Determine the (x, y) coordinate at the center of the cell enclosing the given text.  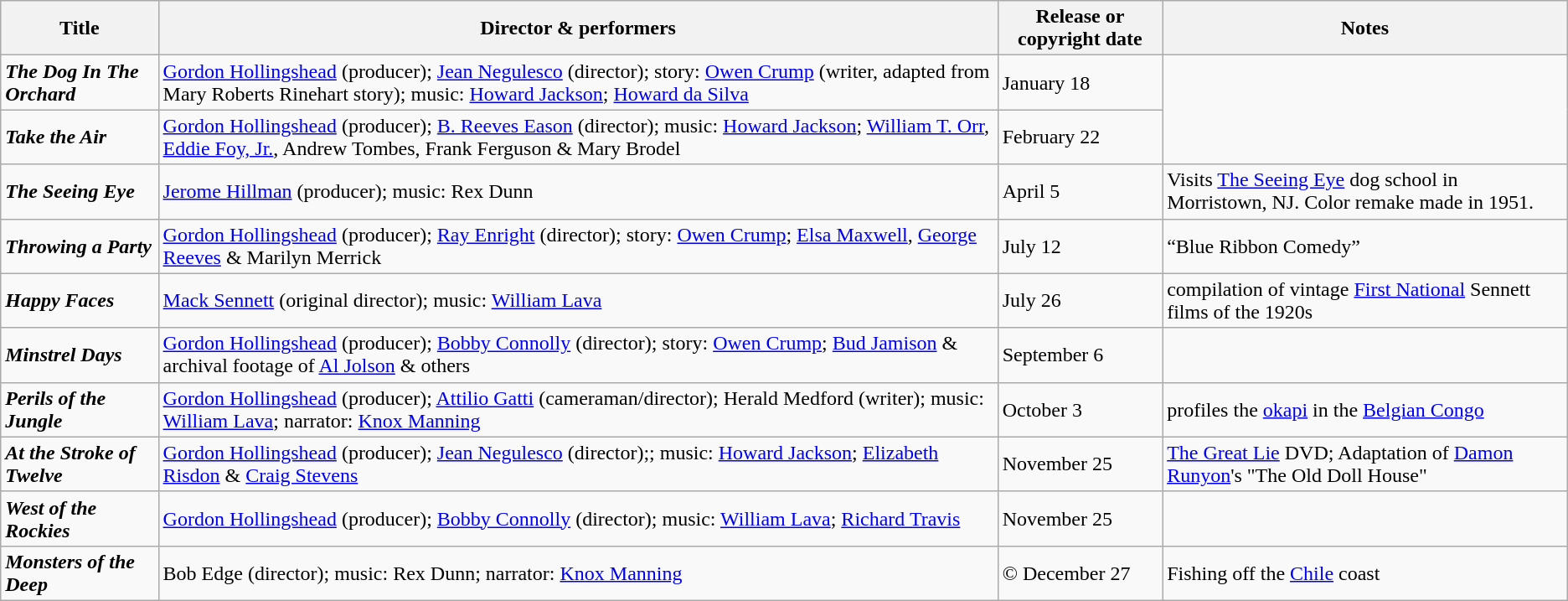
The Dog In The Orchard (80, 82)
The Great Lie DVD; Adaptation of Damon Runyon's "The Old Doll House" (1365, 464)
West of the Rockies (80, 518)
October 3 (1080, 409)
Gordon Hollingshead (producer); Bobby Connolly (director); story: Owen Crump; Bud Jamison & archival footage of Al Jolson & others (578, 355)
Visits The Seeing Eye dog school in Morristown, NJ. Color remake made in 1951. (1365, 191)
Minstrel Days (80, 355)
compilation of vintage First National Sennett films of the 1920s (1365, 300)
July 12 (1080, 246)
Take the Air (80, 137)
Gordon Hollingshead (producer); Jean Negulesco (director);; music: Howard Jackson; Elizabeth Risdon & Craig Stevens (578, 464)
Notes (1365, 28)
April 5 (1080, 191)
Bob Edge (director); music: Rex Dunn; narrator: Knox Manning (578, 573)
Perils of the Jungle (80, 409)
Monsters of the Deep (80, 573)
January 18 (1080, 82)
Gordon Hollingshead (producer); Attilio Gatti (cameraman/director); Herald Medford (writer); music: William Lava; narrator: Knox Manning (578, 409)
Release or copyright date (1080, 28)
Jerome Hillman (producer); music: Rex Dunn (578, 191)
“Blue Ribbon Comedy” (1365, 246)
Title (80, 28)
Fishing off the Chile coast (1365, 573)
Gordon Hollingshead (producer); Ray Enright (director); story: Owen Crump; Elsa Maxwell, George Reeves & Marilyn Merrick (578, 246)
profiles the okapi in the Belgian Congo (1365, 409)
© December 27 (1080, 573)
Gordon Hollingshead (producer); Bobby Connolly (director); music: William Lava; Richard Travis (578, 518)
Director & performers (578, 28)
At the Stroke of Twelve (80, 464)
July 26 (1080, 300)
Happy Faces (80, 300)
Mack Sennett (original director); music: William Lava (578, 300)
Throwing a Party (80, 246)
February 22 (1080, 137)
The Seeing Eye (80, 191)
September 6 (1080, 355)
